Locate the cell with the specified text and output its (X, Y) center coordinate. 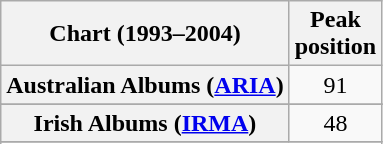
48 (335, 123)
Peakposition (335, 34)
Australian Albums (ARIA) (145, 85)
Irish Albums (IRMA) (145, 123)
91 (335, 85)
Chart (1993–2004) (145, 34)
